Return the [x, y] coordinate for the center point of the cell that contains the specified text.  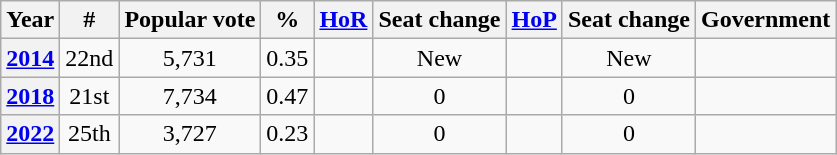
# [90, 20]
Government [765, 20]
21st [90, 96]
3,727 [190, 134]
HoR [344, 20]
0.47 [288, 96]
0.23 [288, 134]
0.35 [288, 58]
Popular vote [190, 20]
Year [30, 20]
2014 [30, 58]
% [288, 20]
22nd [90, 58]
2022 [30, 134]
25th [90, 134]
7,734 [190, 96]
5,731 [190, 58]
HoP [534, 20]
2018 [30, 96]
